Extract the [x, y] coordinate from the center of the cell holding the provided text.  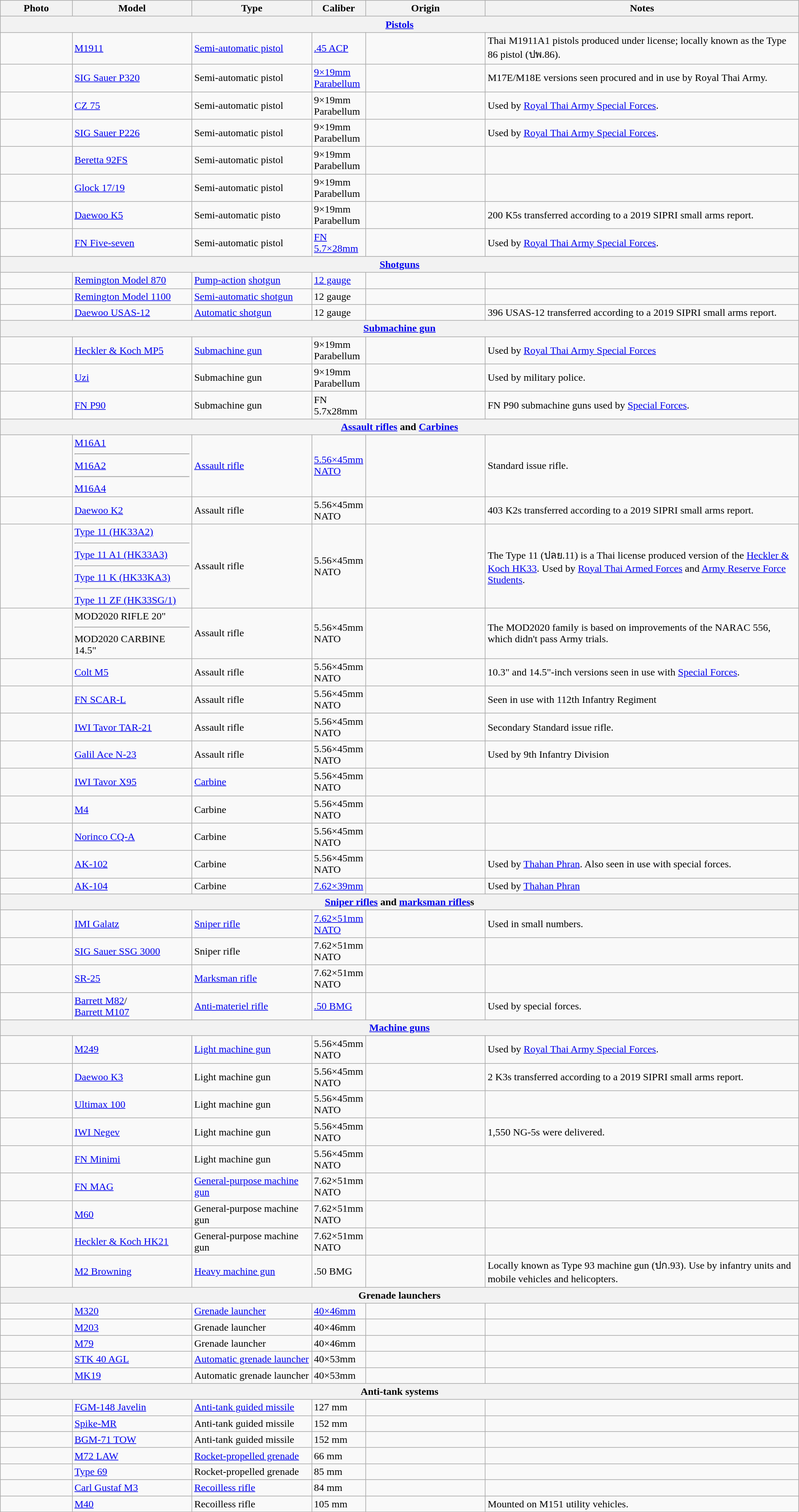
Heavy machine gun [252, 1271]
AK-102 [132, 864]
Photo [36, 8]
Caliber [339, 8]
Semi-automatic pisto [252, 215]
Used by Thahan Phran [642, 886]
M40 [132, 1504]
Model [132, 8]
STK 40 AGL [132, 1359]
FN MAG [132, 1186]
66 mm [339, 1456]
Sniper rifles and marksman rifless [399, 902]
BGM-71 TOW [132, 1439]
M4 [132, 810]
M60 [132, 1214]
FN Five-seven [132, 243]
M16A1 M16A2M16A4 [132, 465]
Daewoo K3 [132, 1077]
Galil Ace N-23 [132, 755]
403 K2s transferred according to a 2019 SIPRI small arms report. [642, 510]
Used by military police. [642, 378]
Colt M5 [132, 672]
7.62×39mm [339, 886]
M2 Browning [132, 1271]
The MOD2020 family is based on improvements of the NARAC 556, which didn't pass Army trials. [642, 633]
Used by Thahan Phran. Also seen in use with special forces. [642, 864]
Pump-action shotgun [252, 280]
FN Minimi [132, 1160]
Thai M1911A1 pistols produced under license; locally known as the Type 86 pistol (ปพ.86). [642, 48]
Assault rifles and Carbines [399, 427]
Remington Model 870 [132, 280]
Grenade launchers [399, 1295]
MOD2020 RIFLE 20"MOD2020 CARBINE 14.5" [132, 633]
Mounted on M151 utility vehicles. [642, 1504]
SIG Sauer P320 [132, 78]
Origin [425, 8]
10.3" and 14.5"-inch versions seen in use with Special Forces. [642, 672]
CZ 75 [132, 105]
Spike-MR [132, 1423]
FN P90 submachine guns used by Special Forces. [642, 405]
Carl Gustaf M3 [132, 1488]
Used by special forces. [642, 1006]
Pistols [399, 24]
M17E/M18E versions seen procured and in use by Royal Thai Army. [642, 78]
Anti-tank systems [399, 1391]
127 mm [339, 1407]
Ultimax 100 [132, 1105]
Used by 9th Infantry Division [642, 755]
105 mm [339, 1504]
M203 [132, 1327]
Glock 17/19 [132, 188]
Automatic shotgun [252, 312]
.45 ACP [339, 48]
IMI Galatz [132, 923]
FN SCAR-L [132, 700]
SIG Sauer P226 [132, 133]
SIG Sauer SSG 3000 [132, 951]
IWI Tavor TAR-21 [132, 727]
Used by Royal Thai Army Special Forces [642, 350]
M320 [132, 1311]
IWI Tavor X95 [132, 782]
Barrett M82/Barrett M107 [132, 1006]
M79 [132, 1343]
Standard issue rifle. [642, 465]
Remington Model 1100 [132, 296]
Type [252, 8]
Marksman rifle [252, 978]
M1911 [132, 48]
SR-25 [132, 978]
Used in small numbers. [642, 923]
Uzi [132, 378]
The Type 11 (ปลย.11) is a Thai license produced version of the Heckler & Koch HK33. Used by Royal Thai Armed Forces and Army Reserve Force Students. [642, 566]
M249 [132, 1050]
M72 LAW [132, 1456]
200 K5s transferred according to a 2019 SIPRI small arms report. [642, 215]
85 mm [339, 1472]
Type 11 (HK33A2)Type 11 A1 (HK33A3)Type 11 K (HK33KA3)Type 11 ZF (HK33SG/1) [132, 566]
Daewoo K2 [132, 510]
Type 69 [132, 1472]
Beretta 92FS [132, 160]
FN 5.7x28mm [339, 405]
Shotguns [399, 264]
Seen in use with 112th Infantry Regiment [642, 700]
Secondary Standard issue rifle. [642, 727]
FN 5.7×28mm [339, 243]
396 USAS-12 transferred according to a 2019 SIPRI small arms report. [642, 312]
Heckler & Koch MP5 [132, 350]
2 K3s transferred according to a 2019 SIPRI small arms report. [642, 1077]
Daewoo K5 [132, 215]
AK-104 [132, 886]
Machine guns [399, 1028]
Anti-materiel rifle [252, 1006]
1,550 NG-5s were delivered. [642, 1132]
Notes [642, 8]
MK19 [132, 1375]
Semi-automatic shotgun [252, 296]
Norinco CQ-A [132, 837]
IWI Negev [132, 1132]
Daewoo USAS-12 [132, 312]
Heckler & Koch HK21 [132, 1241]
84 mm [339, 1488]
FGM-148 Javelin [132, 1407]
FN P90 [132, 405]
Locally known as Type 93 machine gun (ปก.93). Use by infantry units and mobile vehicles and helicopters. [642, 1271]
